Output the [x, y] coordinate of the center of the cell containing the given text.  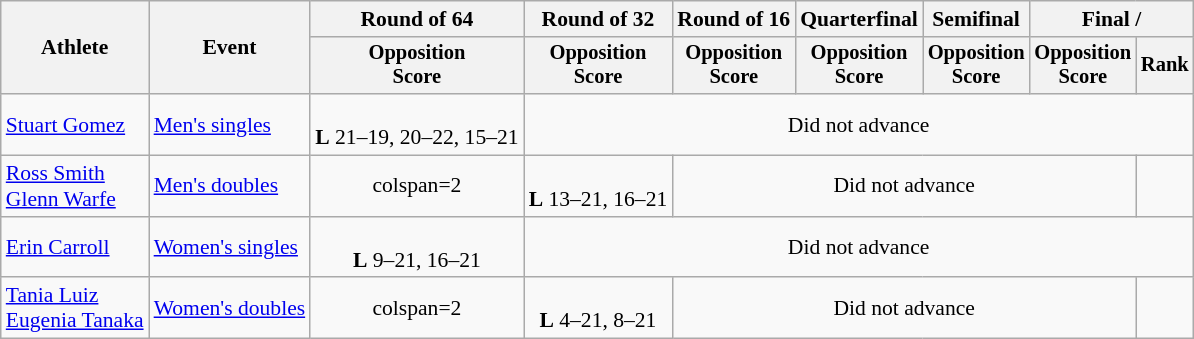
Men's doubles [230, 186]
Men's singles [230, 124]
Women's doubles [230, 308]
L 21–19, 20–22, 15–21 [416, 124]
Rank [1165, 66]
Tania LuizEugenia Tanaka [75, 308]
Round of 16 [734, 19]
Stuart Gomez [75, 124]
Athlete [75, 48]
Event [230, 48]
L 4–21, 8–21 [598, 308]
Semifinal [976, 19]
Quarterfinal [859, 19]
Final / [1111, 19]
L 9–21, 16–21 [416, 248]
Women's singles [230, 248]
Ross SmithGlenn Warfe [75, 186]
Round of 32 [598, 19]
L 13–21, 16–21 [598, 186]
Erin Carroll [75, 248]
Round of 64 [416, 19]
